Locate the cell with the specified text and output its [x, y] center coordinate. 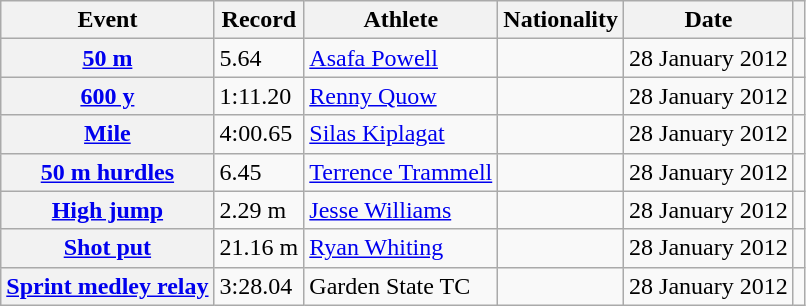
Asafa Powell [401, 58]
Mile [108, 134]
50 m [108, 58]
High jump [108, 210]
1:11.20 [259, 96]
4:00.65 [259, 134]
5.64 [259, 58]
3:28.04 [259, 286]
6.45 [259, 172]
50 m hurdles [108, 172]
Garden State TC [401, 286]
Date [709, 20]
Ryan Whiting [401, 248]
Nationality [561, 20]
Record [259, 20]
600 y [108, 96]
Terrence Trammell [401, 172]
Shot put [108, 248]
Renny Quow [401, 96]
Athlete [401, 20]
Sprint medley relay [108, 286]
Event [108, 20]
2.29 m [259, 210]
Silas Kiplagat [401, 134]
21.16 m [259, 248]
Jesse Williams [401, 210]
